Determine the (x, y) coordinate at the center of the cell enclosing the given text.  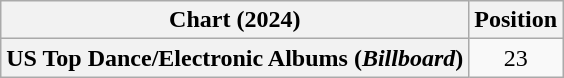
Chart (2024) (235, 20)
23 (516, 58)
Position (516, 20)
US Top Dance/Electronic Albums (Billboard) (235, 58)
